Return the (X, Y) coordinate for the center point of the cell that contains the specified text.  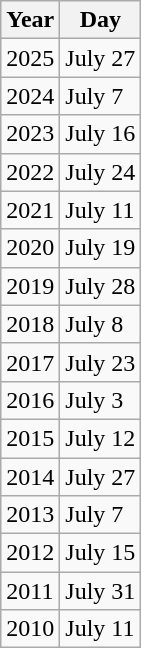
2017 (30, 362)
2015 (30, 438)
2010 (30, 629)
July 23 (100, 362)
July 16 (100, 134)
July 15 (100, 553)
2025 (30, 58)
2016 (30, 400)
July 8 (100, 324)
2012 (30, 553)
July 24 (100, 172)
July 19 (100, 248)
2024 (30, 96)
July 31 (100, 591)
Day (100, 20)
July 12 (100, 438)
2018 (30, 324)
July 28 (100, 286)
2021 (30, 210)
July 3 (100, 400)
2019 (30, 286)
2022 (30, 172)
2014 (30, 477)
2013 (30, 515)
Year (30, 20)
2023 (30, 134)
2020 (30, 248)
2011 (30, 591)
